Identify which cell holds the provided text, then report its (x, y) central coordinate. 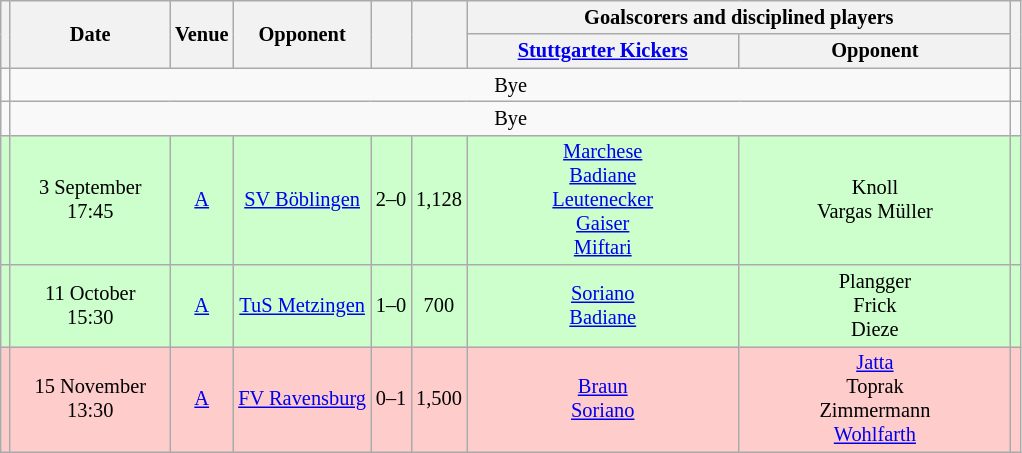
1,128 (439, 200)
TuS Metzingen (302, 306)
Date (90, 34)
Stuttgarter Kickers (603, 51)
Plangger Frick Dieze (875, 306)
2–0 (391, 200)
0–1 (391, 399)
1,500 (439, 399)
700 (439, 306)
Marchese Badiane Leutenecker Gaiser Miftari (603, 200)
Goalscorers and disciplined players (739, 17)
Knoll Vargas Müller (875, 200)
Braun Soriano (603, 399)
Venue (202, 34)
FV Ravensburg (302, 399)
1–0 (391, 306)
11 October15:30 (90, 306)
3 September17:45 (90, 200)
Jatta Toprak ZimmermannWohlfarth (875, 399)
SV Böblingen (302, 200)
15 November13:30 (90, 399)
Soriano Badiane (603, 306)
